Search for the cell housing the specified text and yield its [X, Y] center coordinate. 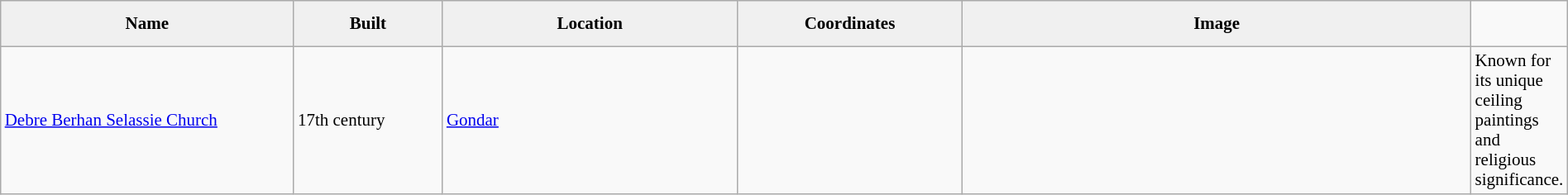
Debre Berhan Selassie Church [147, 120]
Coordinates [849, 24]
Name [147, 24]
Gondar [590, 120]
17th century [368, 120]
Known for its unique ceiling paintings and religious significance. [1520, 120]
Built [368, 24]
Location [590, 24]
Image [1217, 24]
